Identify which cell holds the provided text, then report its [X, Y] central coordinate. 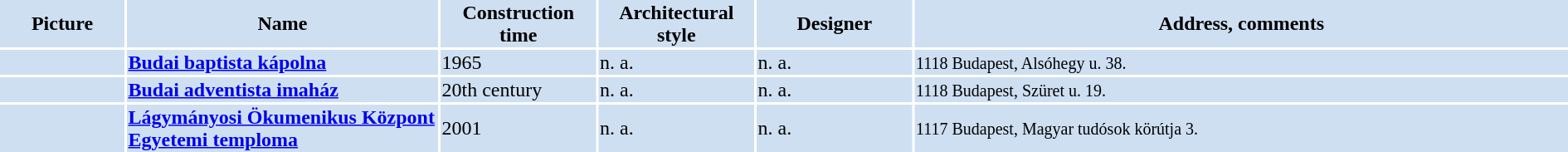
Designer [835, 23]
Address, comments [1241, 23]
1118 Budapest, Szüret u. 19. [1241, 90]
1117 Budapest, Magyar tudósok körútja 3. [1241, 128]
20th century [519, 90]
Construction time [519, 23]
Architectural style [677, 23]
Picture [62, 23]
1118 Budapest, Alsóhegy u. 38. [1241, 62]
Budai adventista imaház [282, 90]
2001 [519, 128]
Name [282, 23]
Budai baptista kápolna [282, 62]
1965 [519, 62]
Lágymányosi Ökumenikus Központ Egyetemi temploma [282, 128]
